Return (X, Y) of the center of cell containing provided text 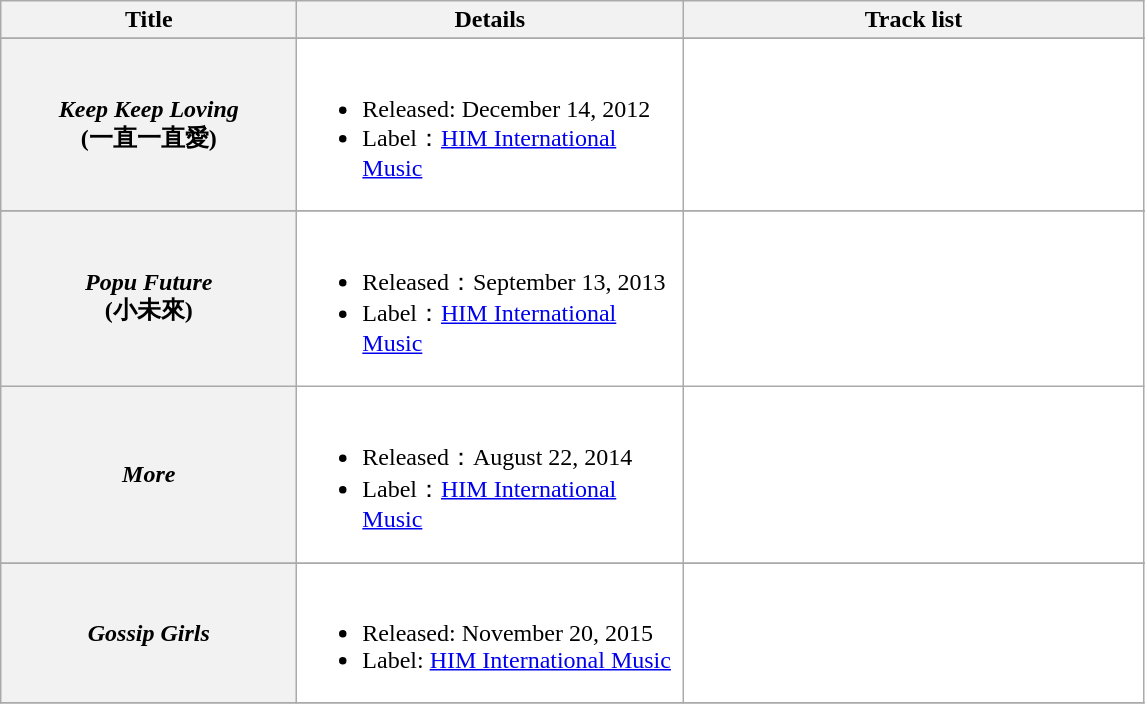
Title (149, 20)
Track list (914, 20)
Released: November 20, 2015Label: HIM International Music (490, 632)
More (149, 474)
Released：August 22, 2014Label：HIM International Music (490, 474)
Keep Keep Loving(一直一直愛) (149, 125)
Gossip Girls (149, 632)
Released: December 14, 2012Label：HIM International Music (490, 125)
Released：September 13, 2013Label：HIM International Music (490, 298)
Details (490, 20)
Popu Future(小未來) (149, 298)
